Search for the cell housing the specified text and yield its [X, Y] center coordinate. 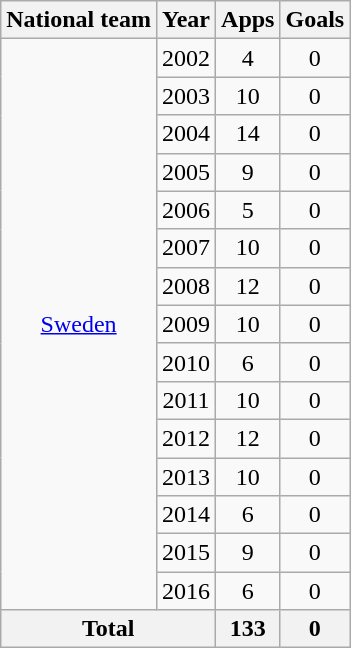
2009 [186, 324]
5 [248, 210]
National team [79, 20]
2013 [186, 477]
2002 [186, 58]
2016 [186, 591]
133 [248, 629]
2015 [186, 553]
14 [248, 134]
Apps [248, 20]
Sweden [79, 324]
2012 [186, 438]
Total [108, 629]
2004 [186, 134]
2005 [186, 172]
2010 [186, 362]
2014 [186, 515]
2007 [186, 248]
2008 [186, 286]
4 [248, 58]
Year [186, 20]
2003 [186, 96]
2011 [186, 400]
2006 [186, 210]
Goals [315, 20]
